From the cell containing the given text, extract its center point as [x, y] coordinate. 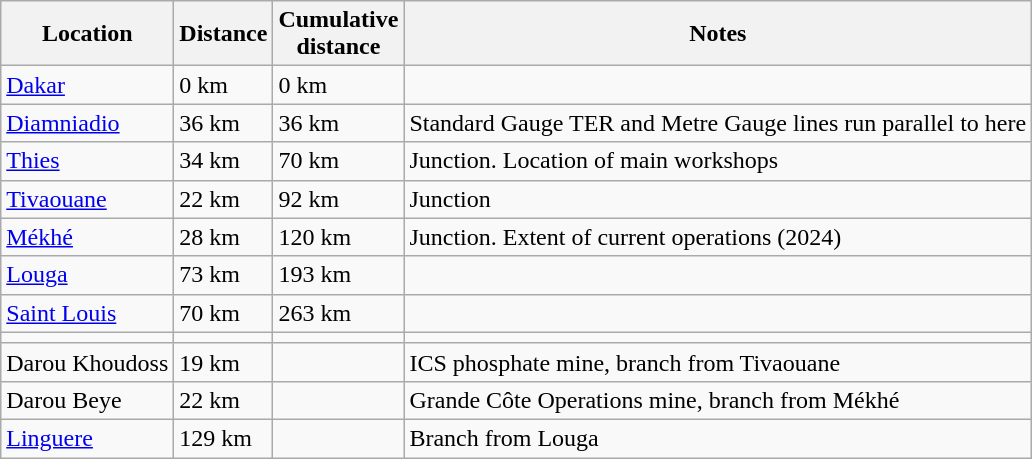
Darou Beye [88, 400]
34 km [224, 161]
Grande Côte Operations mine, branch from Mékhé [718, 400]
Diamniadio [88, 123]
Junction [718, 199]
120 km [338, 237]
ICS phosphate mine, branch from Tivaouane [718, 362]
Linguere [88, 438]
129 km [224, 438]
Distance [224, 34]
19 km [224, 362]
263 km [338, 313]
73 km [224, 275]
Notes [718, 34]
Tivaouane [88, 199]
Junction. Extent of current operations (2024) [718, 237]
Branch from Louga [718, 438]
Dakar [88, 85]
Standard Gauge TER and Metre Gauge lines run parallel to here [718, 123]
193 km [338, 275]
Junction. Location of main workshops [718, 161]
Cumulativedistance [338, 34]
Saint Louis [88, 313]
Location [88, 34]
Darou Khoudoss [88, 362]
Louga [88, 275]
Mékhé [88, 237]
Thies [88, 161]
92 km [338, 199]
28 km [224, 237]
